Detect which cell encompasses the target text, then output its (X, Y) center coordinate. 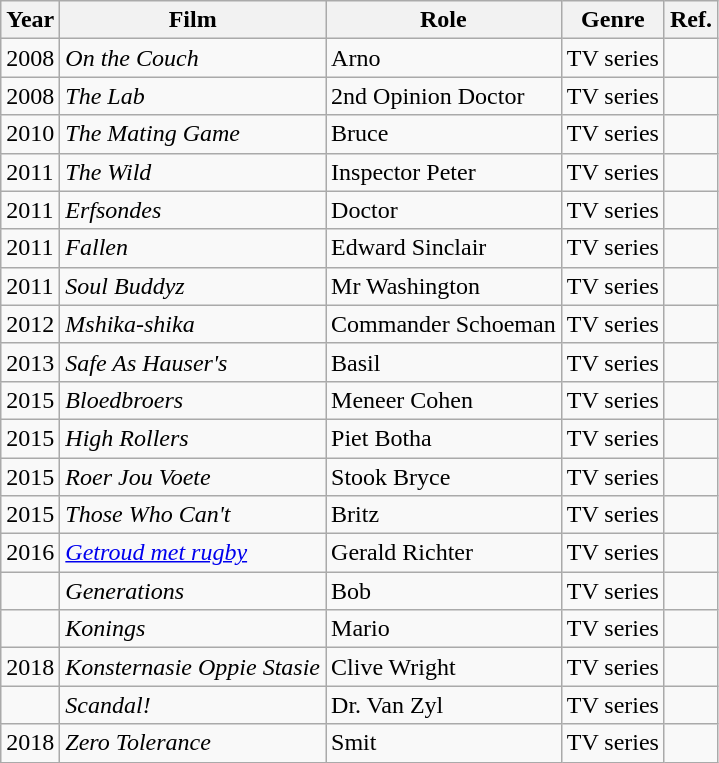
Dr. Van Zyl (444, 705)
Gerald Richter (444, 553)
Meneer Cohen (444, 400)
Bloedbroers (193, 400)
Konings (193, 629)
Edward Sinclair (444, 248)
Clive Wright (444, 667)
Bruce (444, 134)
On the Couch (193, 58)
Roer Jou Voete (193, 477)
Safe As Hauser's (193, 362)
Piet Botha (444, 438)
Stook Bryce (444, 477)
Scandal! (193, 705)
Britz (444, 515)
Genre (612, 20)
Smit (444, 743)
Ref. (690, 20)
2010 (30, 134)
High Rollers (193, 438)
Those Who Can't (193, 515)
Erfsondes (193, 210)
Mr Washington (444, 286)
Mshika-shika (193, 324)
Mario (444, 629)
Basil (444, 362)
Doctor (444, 210)
The Wild (193, 172)
Year (30, 20)
Role (444, 20)
2013 (30, 362)
Zero Tolerance (193, 743)
Getroud met rugby (193, 553)
The Lab (193, 96)
Soul Buddyz (193, 286)
2012 (30, 324)
Arno (444, 58)
Bob (444, 591)
Inspector Peter (444, 172)
Generations (193, 591)
Konsternasie Oppie Stasie (193, 667)
Commander Schoeman (444, 324)
2016 (30, 553)
Fallen (193, 248)
2nd Opinion Doctor (444, 96)
Film (193, 20)
The Mating Game (193, 134)
